Provide the (x, y) coordinate of the cell's center where the given text is located.  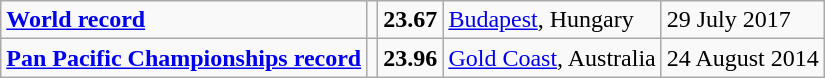
23.67 (410, 20)
23.96 (410, 58)
Budapest, Hungary (552, 20)
29 July 2017 (742, 20)
Pan Pacific Championships record (184, 58)
World record (184, 20)
24 August 2014 (742, 58)
Gold Coast, Australia (552, 58)
